Search for the cell housing the specified text and yield its [x, y] center coordinate. 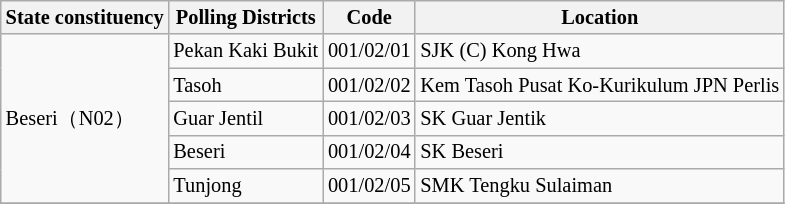
Tasoh [246, 85]
Location [600, 17]
State constituency [85, 17]
SK Guar Jentik [600, 118]
SK Beseri [600, 152]
SJK (C) Kong Hwa [600, 51]
Guar Jentil [246, 118]
Tunjong [246, 186]
Kem Tasoh Pusat Ko-Kurikulum JPN Perlis [600, 85]
001/02/04 [369, 152]
Pekan Kaki Bukit [246, 51]
Beseri（N02） [85, 118]
001/02/01 [369, 51]
001/02/02 [369, 85]
SMK Tengku Sulaiman [600, 186]
001/02/03 [369, 118]
Polling Districts [246, 17]
Beseri [246, 152]
001/02/05 [369, 186]
Code [369, 17]
